Detect which cell encompasses the target text, then output its [x, y] center coordinate. 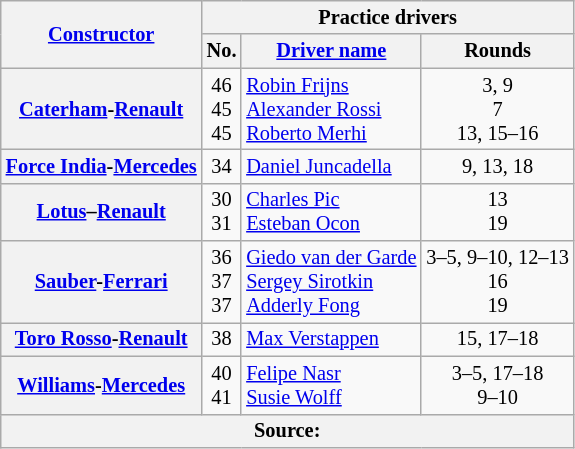
1319 [497, 212]
Toro Rosso-Renault [102, 339]
3–5, 17–189–10 [497, 385]
3, 9713, 15–16 [497, 109]
3031 [222, 212]
464545 [222, 109]
Charles Pic Esteban Ocon [331, 212]
4041 [222, 385]
Sauber-Ferrari [102, 282]
9, 13, 18 [497, 166]
Rounds [497, 51]
Practice drivers [388, 17]
34 [222, 166]
Williams-Mercedes [102, 385]
Constructor [102, 34]
Driver name [331, 51]
Force India-Mercedes [102, 166]
Caterham-Renault [102, 109]
Felipe Nasr Susie Wolff [331, 385]
3–5, 9–10, 12–131619 [497, 282]
Lotus–Renault [102, 212]
15, 17–18 [497, 339]
Daniel Juncadella [331, 166]
363737 [222, 282]
Max Verstappen [331, 339]
Giedo van der Garde Sergey Sirotkin Adderly Fong [331, 282]
Source: [288, 431]
Robin Frijns Alexander Rossi Roberto Merhi [331, 109]
38 [222, 339]
No. [222, 51]
